Scan for the cell matching the given text and deliver its [X, Y] coordinate at center. 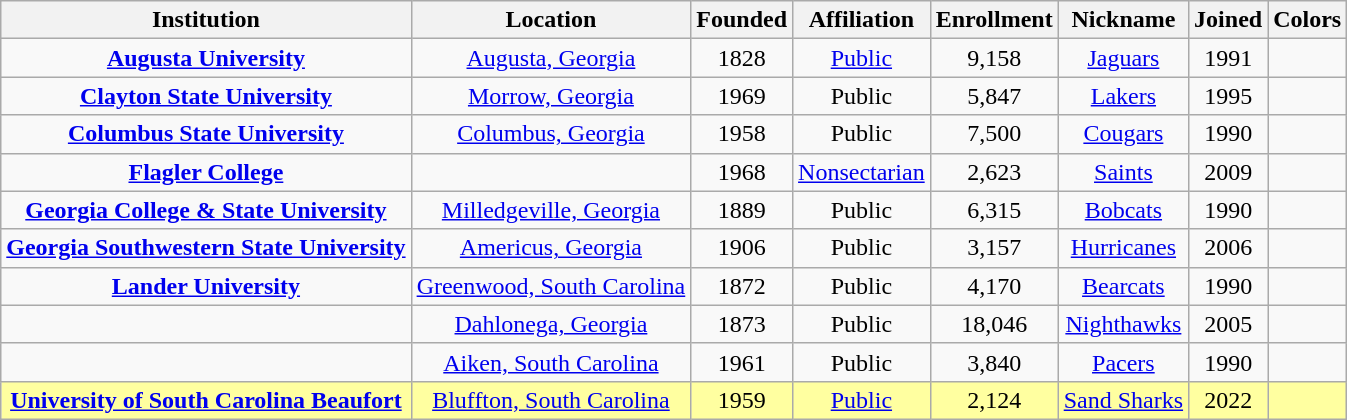
Hurricanes [1123, 248]
University of South Carolina Beaufort [206, 400]
Enrollment [994, 20]
Columbus State University [206, 134]
Location [551, 20]
1959 [742, 400]
Morrow, Georgia [551, 96]
1872 [742, 286]
2005 [1228, 324]
Institution [206, 20]
2,623 [994, 172]
1873 [742, 324]
3,157 [994, 248]
Colors [1308, 20]
Bearcats [1123, 286]
1991 [1228, 58]
2009 [1228, 172]
Aiken, South Carolina [551, 362]
Augusta, Georgia [551, 58]
1889 [742, 210]
Nickname [1123, 20]
4,170 [994, 286]
Sand Sharks [1123, 400]
Joined [1228, 20]
1828 [742, 58]
Georgia College & State University [206, 210]
Bluffton, South Carolina [551, 400]
1961 [742, 362]
18,046 [994, 324]
1969 [742, 96]
1958 [742, 134]
1906 [742, 248]
1995 [1228, 96]
1968 [742, 172]
2,124 [994, 400]
Columbus, Georgia [551, 134]
Affiliation [862, 20]
6,315 [994, 210]
9,158 [994, 58]
Lakers [1123, 96]
2006 [1228, 248]
Nonsectarian [862, 172]
Flagler College [206, 172]
Dahlonega, Georgia [551, 324]
Milledgeville, Georgia [551, 210]
Pacers [1123, 362]
Augusta University [206, 58]
Americus, Georgia [551, 248]
5,847 [994, 96]
Jaguars [1123, 58]
Saints [1123, 172]
Greenwood, South Carolina [551, 286]
Clayton State University [206, 96]
7,500 [994, 134]
Bobcats [1123, 210]
Georgia Southwestern State University [206, 248]
Nighthawks [1123, 324]
2022 [1228, 400]
Lander University [206, 286]
Founded [742, 20]
3,840 [994, 362]
Cougars [1123, 134]
